Detect which cell encompasses the target text, then output its [X, Y] center coordinate. 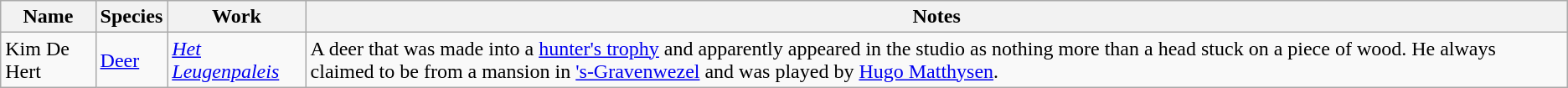
Het Leugenpaleis [236, 60]
Name [49, 17]
Notes [936, 17]
Work [236, 17]
Species [132, 17]
Kim De Hert [49, 60]
Deer [132, 60]
